Extract the [x, y] coordinate from the center of the cell holding the provided text.  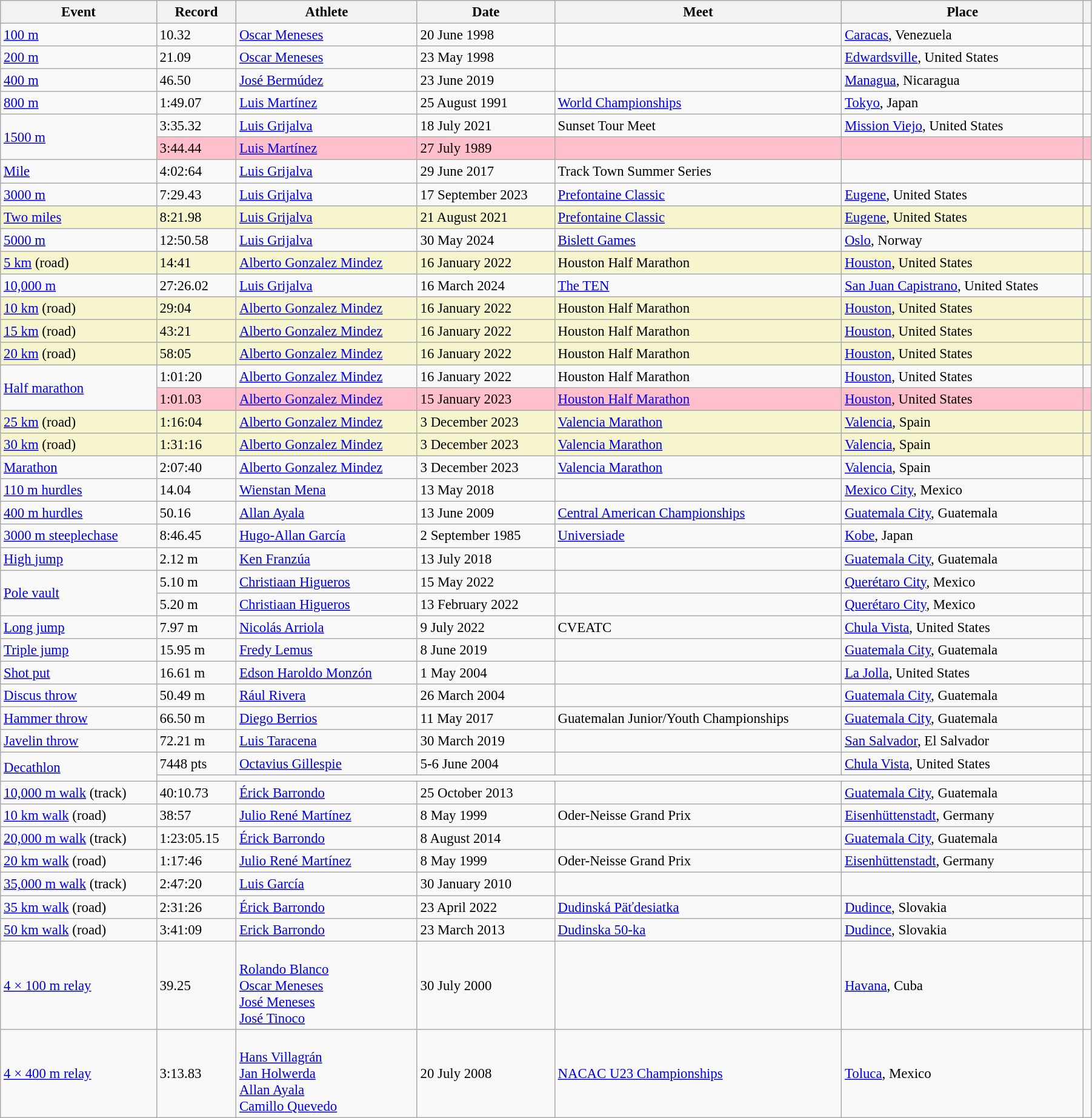
46.50 [196, 81]
2 September 1985 [486, 536]
Date [486, 12]
1500 m [79, 137]
5-6 June 2004 [486, 764]
20,000 m walk (track) [79, 839]
Mexico City, Mexico [962, 490]
23 April 2022 [486, 907]
Havana, Cuba [962, 985]
Fredy Lemus [327, 650]
Pole vault [79, 593]
Track Town Summer Series [698, 171]
50 km walk (road) [79, 930]
3:44.44 [196, 148]
Erick Barrondo [327, 930]
43:21 [196, 331]
Sunset Tour Meet [698, 126]
Triple jump [79, 650]
16 March 2024 [486, 285]
Central American Championships [698, 513]
3:13.83 [196, 1073]
1:01:20 [196, 376]
18 July 2021 [486, 126]
10 km (road) [79, 308]
12:50.58 [196, 240]
Hugo-Allan García [327, 536]
14.04 [196, 490]
8:46.45 [196, 536]
38:57 [196, 816]
15 January 2023 [486, 399]
Kobe, Japan [962, 536]
2:47:20 [196, 884]
CVEATC [698, 627]
4:02:64 [196, 171]
10 km walk (road) [79, 816]
Managua, Nicaragua [962, 81]
23 May 1998 [486, 58]
Diego Berrios [327, 718]
Decathlon [79, 767]
25 km (road) [79, 422]
1:31:16 [196, 445]
30 March 2019 [486, 741]
Toluca, Mexico [962, 1073]
Shot put [79, 673]
1:23:05.15 [196, 839]
Mile [79, 171]
20 June 1998 [486, 35]
13 July 2018 [486, 559]
20 km (road) [79, 354]
14:41 [196, 262]
13 February 2022 [486, 604]
Meet [698, 12]
27 July 1989 [486, 148]
26 March 2004 [486, 696]
Two miles [79, 217]
Dudinská Päťdesiatka [698, 907]
Luis Taracena [327, 741]
Event [79, 12]
Marathon [79, 468]
13 June 2009 [486, 513]
800 m [79, 103]
8:21.98 [196, 217]
39.25 [196, 985]
1:01.03 [196, 399]
World Championships [698, 103]
Long jump [79, 627]
San Salvador, El Salvador [962, 741]
16.61 m [196, 673]
58:05 [196, 354]
La Jolla, United States [962, 673]
21.09 [196, 58]
25 October 2013 [486, 793]
Discus throw [79, 696]
Record [196, 12]
11 May 2017 [486, 718]
4 × 100 m relay [79, 985]
1:17:46 [196, 861]
15.95 m [196, 650]
35,000 m walk (track) [79, 884]
3:35.32 [196, 126]
Bislett Games [698, 240]
10.32 [196, 35]
Octavius Gillespie [327, 764]
3000 m [79, 195]
Luis García [327, 884]
3000 m steeplechase [79, 536]
110 m hurdles [79, 490]
200 m [79, 58]
Ken Franzúa [327, 559]
Guatemalan Junior/Youth Championships [698, 718]
José Bermúdez [327, 81]
Dudinska 50-ka [698, 930]
Nicolás Arriola [327, 627]
13 May 2018 [486, 490]
23 June 2019 [486, 81]
10,000 m walk (track) [79, 793]
35 km walk (road) [79, 907]
50.16 [196, 513]
Edwardsville, United States [962, 58]
High jump [79, 559]
4 × 400 m relay [79, 1073]
Athlete [327, 12]
Half marathon [79, 388]
2:31:26 [196, 907]
5.20 m [196, 604]
2.12 m [196, 559]
21 August 2021 [486, 217]
San Juan Capistrano, United States [962, 285]
9 July 2022 [486, 627]
Rául Rivera [327, 696]
Oslo, Norway [962, 240]
400 m [79, 81]
10,000 m [79, 285]
Javelin throw [79, 741]
7:29.43 [196, 195]
20 July 2008 [486, 1073]
72.21 m [196, 741]
15 May 2022 [486, 582]
1 May 2004 [486, 673]
3:41:09 [196, 930]
Allan Ayala [327, 513]
27:26.02 [196, 285]
30 January 2010 [486, 884]
17 September 2023 [486, 195]
7.97 m [196, 627]
1:16:04 [196, 422]
40:10.73 [196, 793]
25 August 1991 [486, 103]
5.10 m [196, 582]
66.50 m [196, 718]
20 km walk (road) [79, 861]
50.49 m [196, 696]
The TEN [698, 285]
2:07:40 [196, 468]
Universiade [698, 536]
29 June 2017 [486, 171]
8 August 2014 [486, 839]
30 July 2000 [486, 985]
Caracas, Venezuela [962, 35]
Tokyo, Japan [962, 103]
1:49.07 [196, 103]
Place [962, 12]
Wienstan Mena [327, 490]
8 June 2019 [486, 650]
30 km (road) [79, 445]
Hans VillagránJan HolwerdaAllan AyalaCamillo Quevedo [327, 1073]
5000 m [79, 240]
7448 pts [196, 764]
NACAC U23 Championships [698, 1073]
23 March 2013 [486, 930]
Edson Haroldo Monzón [327, 673]
Mission Viejo, United States [962, 126]
100 m [79, 35]
Hammer throw [79, 718]
30 May 2024 [486, 240]
5 km (road) [79, 262]
400 m hurdles [79, 513]
29:04 [196, 308]
15 km (road) [79, 331]
Rolando BlancoOscar MenesesJosé MenesesJosé Tinoco [327, 985]
